Locate the cell with the specified text and output its (x, y) center coordinate. 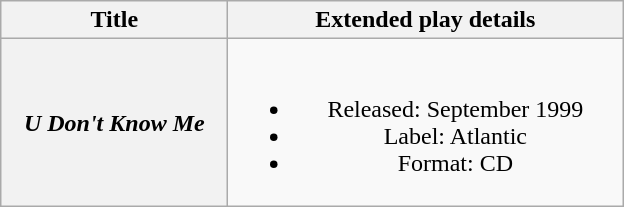
U Don't Know Me (114, 122)
Extended play details (426, 20)
Released: September 1999Label: AtlanticFormat: CD (426, 122)
Title (114, 20)
